Return (X, Y) of the center of cell containing provided text 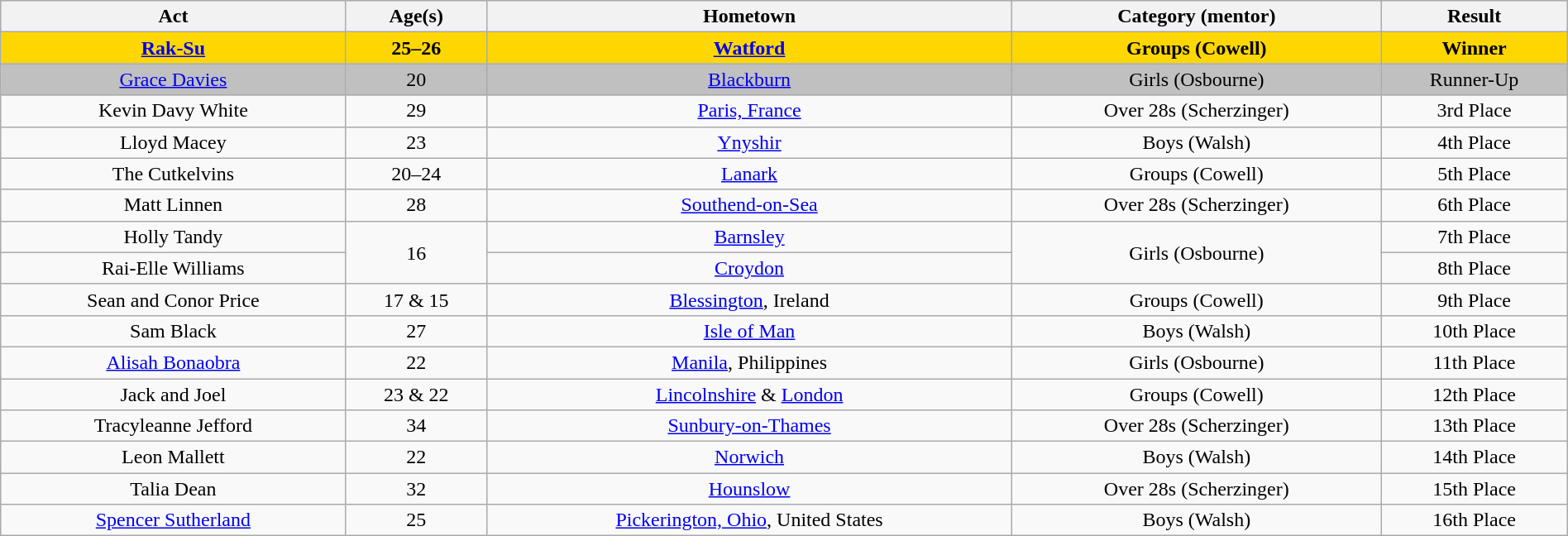
6th Place (1474, 205)
4th Place (1474, 142)
Matt Linnen (174, 205)
Spencer Sutherland (174, 520)
Southend-on-Sea (749, 205)
Jack and Joel (174, 395)
12th Place (1474, 395)
15th Place (1474, 489)
Grace Davies (174, 79)
Category (mentor) (1197, 17)
Leon Mallett (174, 457)
Ynyshir (749, 142)
Blackburn (749, 79)
23 & 22 (416, 395)
16th Place (1474, 520)
5th Place (1474, 174)
Talia Dean (174, 489)
Kevin Davy White (174, 111)
Sam Black (174, 331)
Hometown (749, 17)
Sean and Conor Price (174, 299)
28 (416, 205)
20 (416, 79)
34 (416, 426)
Act (174, 17)
17 & 15 (416, 299)
Hounslow (749, 489)
14th Place (1474, 457)
Barnsley (749, 237)
The Cutkelvins (174, 174)
Sunbury-on-Thames (749, 426)
Rak-Su (174, 48)
Runner-Up (1474, 79)
25 (416, 520)
7th Place (1474, 237)
8th Place (1474, 268)
23 (416, 142)
29 (416, 111)
Winner (1474, 48)
32 (416, 489)
Manila, Philippines (749, 362)
Blessington, Ireland (749, 299)
Alisah Bonaobra (174, 362)
Holly Tandy (174, 237)
25–26 (416, 48)
Norwich (749, 457)
11th Place (1474, 362)
27 (416, 331)
16 (416, 252)
Watford (749, 48)
Pickerington, Ohio, United States (749, 520)
3rd Place (1474, 111)
Lincolnshire & London (749, 395)
Isle of Man (749, 331)
20–24 (416, 174)
Result (1474, 17)
Paris, France (749, 111)
Age(s) (416, 17)
Lloyd Macey (174, 142)
Rai-Elle Williams (174, 268)
Lanark (749, 174)
13th Place (1474, 426)
9th Place (1474, 299)
Croydon (749, 268)
Tracyleanne Jefford (174, 426)
10th Place (1474, 331)
